Return [x, y] of the center of cell containing provided text 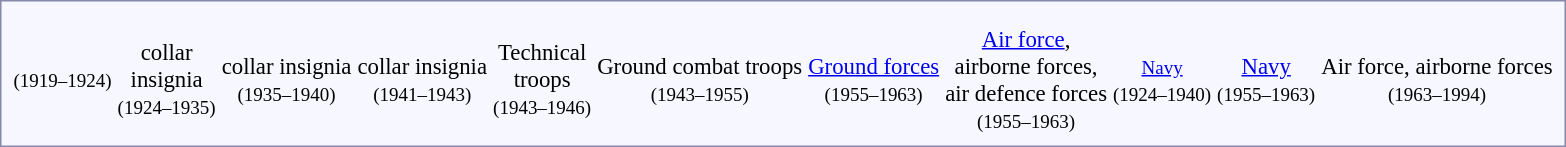
Navy(1955–1963) [1266, 80]
Technicaltroops(1943–1946) [542, 80]
collarinsignia(1924–1935) [166, 80]
collar insignia(1935–1940) [286, 80]
collar insignia(1941–1943) [422, 80]
Air force, airborne forces(1963–1994) [1437, 80]
(1919–1924) [62, 80]
Navy(1924–1940) [1162, 80]
Ground combat troops(1943–1955) [700, 80]
Ground forces(1955–1963) [874, 80]
Air force,airborne forces,air defence forces(1955–1963) [1026, 80]
